Search for the cell housing the specified text and yield its (x, y) center coordinate. 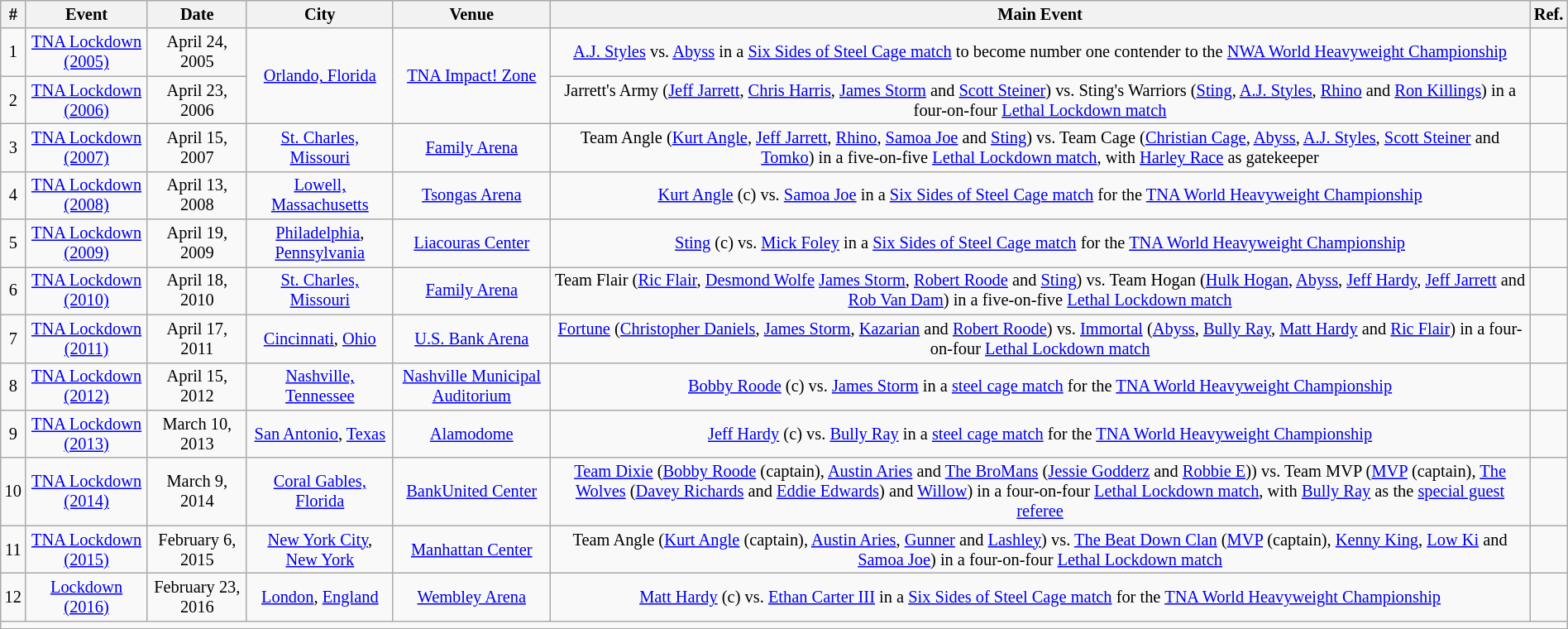
February 23, 2016 (197, 597)
April 24, 2005 (197, 52)
Liacouras Center (471, 243)
Nashville Municipal Auditorium (471, 387)
Ref. (1548, 14)
Kurt Angle (c) vs. Samoa Joe in a Six Sides of Steel Cage match for the TNA World Heavyweight Championship (1040, 195)
Cincinnati, Ohio (319, 339)
TNA Lockdown (2010) (86, 290)
April 23, 2006 (197, 100)
TNA Lockdown (2006) (86, 100)
5 (13, 243)
TNA Lockdown (2014) (86, 492)
March 9, 2014 (197, 492)
9 (13, 434)
7 (13, 339)
Philadelphia, Pennsylvania (319, 243)
April 19, 2009 (197, 243)
6 (13, 290)
3 (13, 147)
Jeff Hardy (c) vs. Bully Ray in a steel cage match for the TNA World Heavyweight Championship (1040, 434)
TNA Lockdown (2015) (86, 550)
April 15, 2007 (197, 147)
City (319, 14)
Venue (471, 14)
April 13, 2008 (197, 195)
TNA Lockdown (2012) (86, 387)
San Antonio, Texas (319, 434)
4 (13, 195)
London, England (319, 597)
Alamodome (471, 434)
Lowell, Massachusetts (319, 195)
March 10, 2013 (197, 434)
1 (13, 52)
Wembley Arena (471, 597)
A.J. Styles vs. Abyss in a Six Sides of Steel Cage match to become number one contender to the NWA World Heavyweight Championship (1040, 52)
Orlando, Florida (319, 76)
10 (13, 492)
TNA Lockdown (2011) (86, 339)
New York City, New York (319, 550)
Nashville, Tennessee (319, 387)
TNA Lockdown (2009) (86, 243)
April 17, 2011 (197, 339)
12 (13, 597)
Date (197, 14)
Tsongas Arena (471, 195)
April 18, 2010 (197, 290)
Manhattan Center (471, 550)
TNA Lockdown (2013) (86, 434)
Lockdown (2016) (86, 597)
TNA Lockdown (2005) (86, 52)
Coral Gables, Florida (319, 492)
TNA Lockdown (2007) (86, 147)
TNA Impact! Zone (471, 76)
April 15, 2012 (197, 387)
8 (13, 387)
Sting (c) vs. Mick Foley in a Six Sides of Steel Cage match for the TNA World Heavyweight Championship (1040, 243)
TNA Lockdown (2008) (86, 195)
11 (13, 550)
Matt Hardy (c) vs. Ethan Carter III in a Six Sides of Steel Cage match for the TNA World Heavyweight Championship (1040, 597)
U.S. Bank Arena (471, 339)
2 (13, 100)
BankUnited Center (471, 492)
Event (86, 14)
Main Event (1040, 14)
Bobby Roode (c) vs. James Storm in a steel cage match for the TNA World Heavyweight Championship (1040, 387)
February 6, 2015 (197, 550)
# (13, 14)
